Return the (X, Y) coordinate for the center point of the cell that contains the specified text.  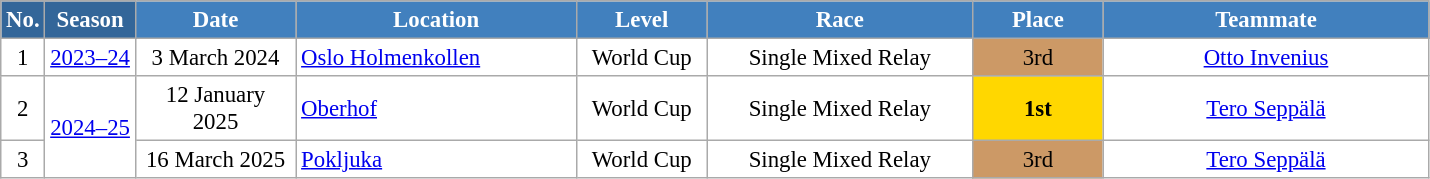
Oslo Holmenkollen (436, 58)
Season (90, 20)
Teammate (1266, 20)
3 March 2024 (216, 58)
2024–25 (90, 127)
Level (642, 20)
Race (840, 20)
Otto Invenius (1266, 58)
Oberhof (436, 108)
No. (23, 20)
3 (23, 160)
Date (216, 20)
Pokljuka (436, 160)
2 (23, 108)
16 March 2025 (216, 160)
Location (436, 20)
Place (1038, 20)
2023–24 (90, 58)
1 (23, 58)
12 January 2025 (216, 108)
1st (1038, 108)
